Identify which cell holds the provided text, then report its [x, y] central coordinate. 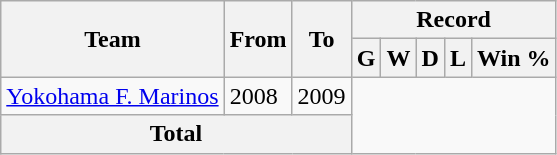
G [366, 58]
Record [454, 20]
Total [176, 134]
Yokohama F. Marinos [112, 96]
2009 [322, 96]
D [430, 58]
L [458, 58]
2008 [258, 96]
W [398, 58]
Team [112, 39]
To [322, 39]
From [258, 39]
Win % [514, 58]
